Output the [X, Y] coordinate of the center of the cell containing the given text.  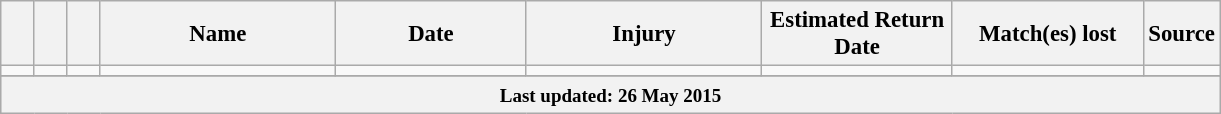
Match(es) lost [1048, 34]
Last updated: 26 May 2015 [611, 95]
Injury [644, 34]
Name [218, 34]
Date [432, 34]
Source [1182, 34]
Estimated Return Date [858, 34]
